Output the [X, Y] coordinate of the center of the cell containing the given text.  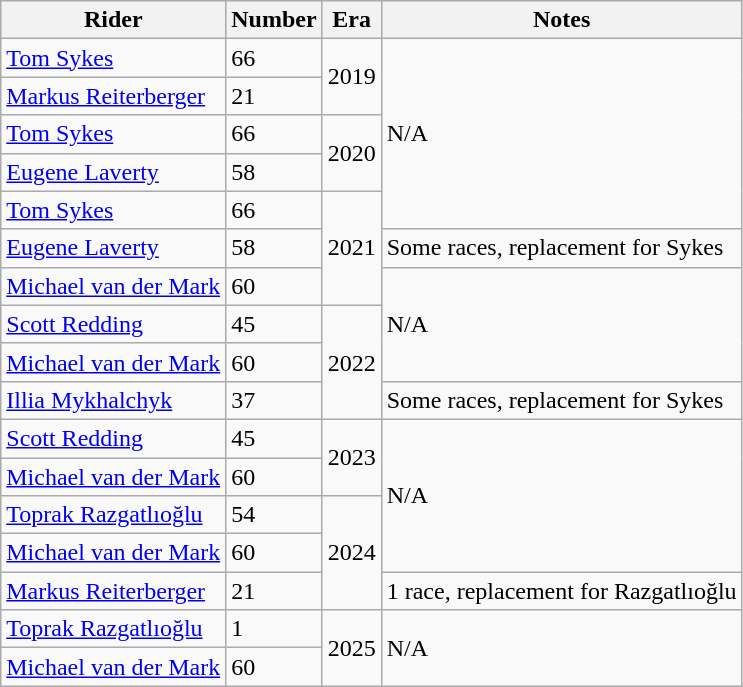
1 [274, 629]
2019 [352, 77]
Notes [562, 20]
Era [352, 20]
2024 [352, 553]
37 [274, 400]
Rider [114, 20]
2022 [352, 362]
54 [274, 515]
2023 [352, 457]
Number [274, 20]
2021 [352, 248]
1 race, replacement for Razgatlıoğlu [562, 591]
2025 [352, 648]
2020 [352, 153]
Illia Mykhalchyk [114, 400]
